Find where the given text appears and provide that cell's center as (x, y) coordinate. 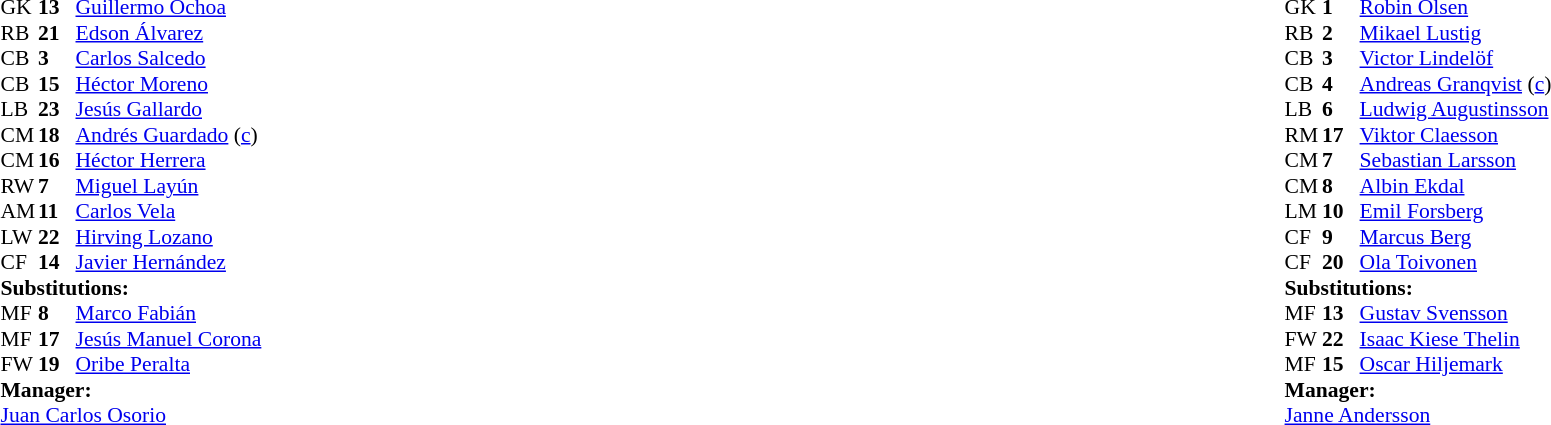
4 (1341, 84)
2 (1341, 33)
RM (1304, 135)
10 (1341, 211)
19 (57, 365)
Javier Hernández (169, 263)
Jesús Gallardo (169, 109)
Carlos Vela (169, 211)
Andrés Guardado (c) (169, 135)
Oribe Peralta (169, 365)
16 (57, 161)
23 (57, 109)
LM (1304, 211)
20 (1341, 263)
Carlos Salcedo (169, 59)
Jesús Manuel Corona (169, 339)
Edson Álvarez (169, 33)
Héctor Moreno (169, 84)
RW (19, 186)
14 (57, 263)
9 (1341, 237)
Héctor Herrera (169, 161)
Miguel Layún (169, 186)
11 (57, 211)
6 (1341, 109)
Hirving Lozano (169, 237)
AM (19, 211)
13 (1341, 313)
LW (19, 237)
Manager: (130, 390)
21 (57, 33)
Substitutions: (130, 288)
18 (57, 135)
Marco Fabián (169, 313)
